Determine the [x, y] coordinate at the center of the cell enclosing the given text.  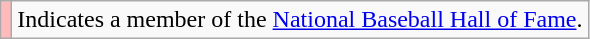
Indicates a member of the National Baseball Hall of Fame. [300, 20]
